Identify which cell holds the provided text, then report its (X, Y) central coordinate. 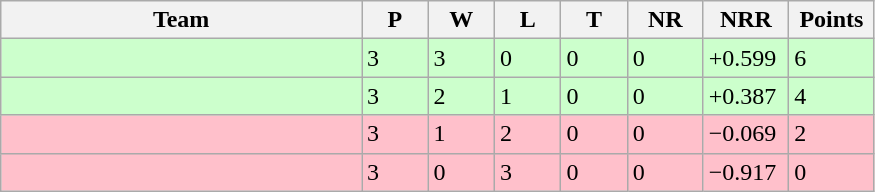
−0.917 (746, 172)
Points (832, 20)
6 (832, 58)
NR (665, 20)
L (527, 20)
+0.599 (746, 58)
NRR (746, 20)
T (594, 20)
W (461, 20)
4 (832, 96)
+0.387 (746, 96)
P (395, 20)
Team (182, 20)
−0.069 (746, 134)
